Return the [X, Y] coordinate for the center point of the cell that contains the specified text.  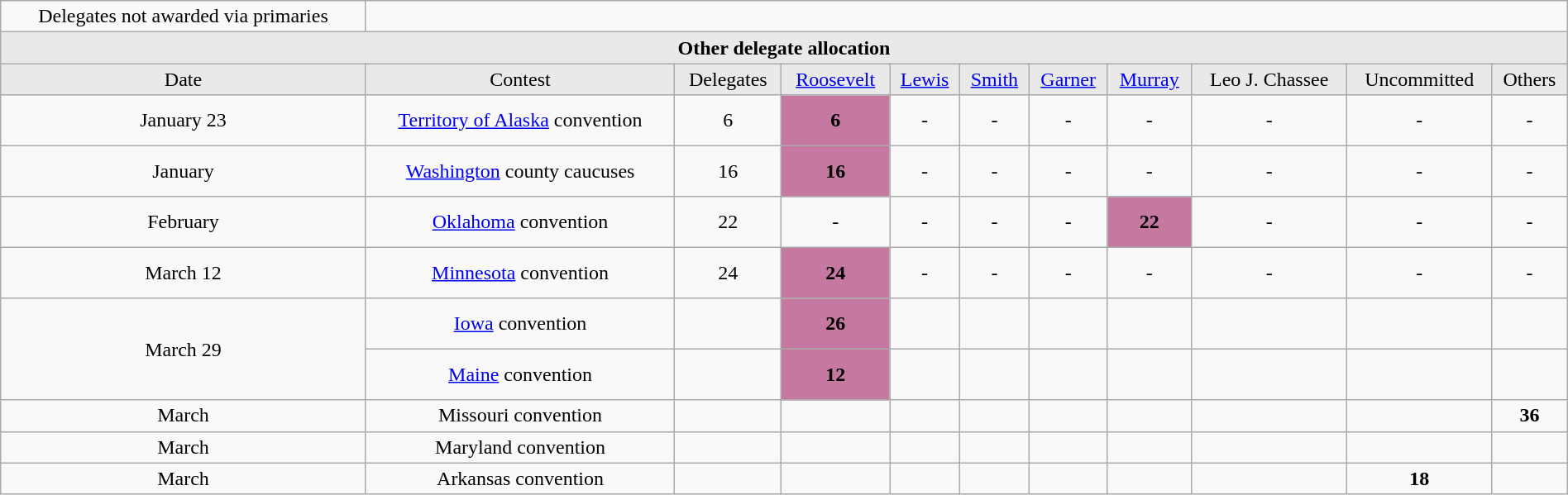
Roosevelt [835, 79]
January [184, 171]
Others [1530, 79]
12 [835, 374]
Leo J. Chassee [1269, 79]
Lewis [925, 79]
Murray [1150, 79]
26 [835, 324]
36 [1530, 416]
Smith [995, 79]
Minnesota convention [520, 273]
March 29 [184, 349]
Iowa convention [520, 324]
Washington county caucuses [520, 171]
Contest [520, 79]
Uncommitted [1419, 79]
Oklahoma convention [520, 222]
Other delegate allocation [784, 48]
Delegates not awarded via primaries [184, 17]
Arkansas convention [520, 478]
February [184, 222]
Delegates [728, 79]
January 23 [184, 121]
March 12 [184, 273]
Territory of Alaska convention [520, 121]
Missouri convention [520, 416]
Garner [1068, 79]
Date [184, 79]
Maryland convention [520, 447]
Maine convention [520, 374]
18 [1419, 478]
